For the text-containing cell, return its midpoint in (X, Y) coordinate format. 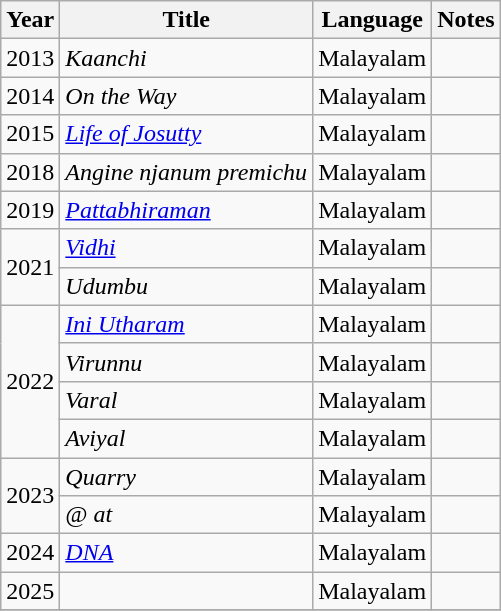
Notes (466, 20)
Vidhi (186, 248)
Ini Utharam (186, 324)
2019 (30, 210)
@ at (186, 515)
2014 (30, 96)
2021 (30, 267)
Aviyal (186, 438)
2023 (30, 496)
Pattabhiraman (186, 210)
Virunnu (186, 362)
2022 (30, 381)
2025 (30, 591)
Angine njanum premichu (186, 172)
Year (30, 20)
Varal (186, 400)
2024 (30, 553)
2013 (30, 58)
Language (372, 20)
2018 (30, 172)
On the Way (186, 96)
Kaanchi (186, 58)
Title (186, 20)
Udumbu (186, 286)
Life of Josutty (186, 134)
DNA (186, 553)
Quarry (186, 477)
2015 (30, 134)
